Identify which cell holds the provided text, then report its (X, Y) central coordinate. 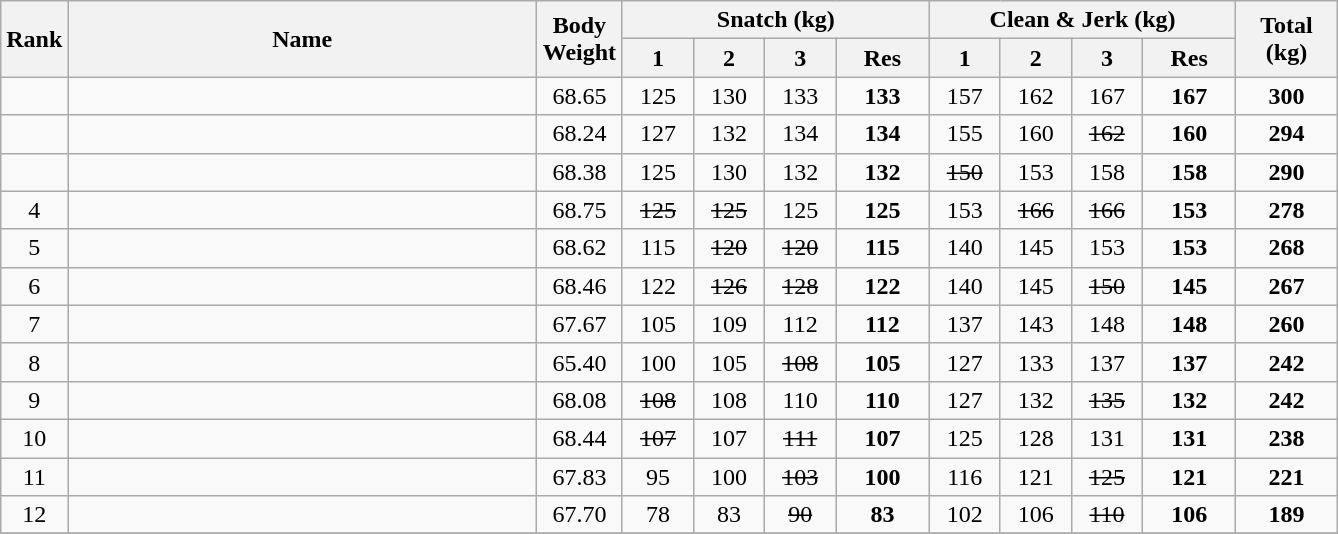
68.62 (579, 248)
267 (1286, 286)
68.44 (579, 438)
143 (1036, 324)
8 (34, 362)
67.83 (579, 477)
238 (1286, 438)
11 (34, 477)
268 (1286, 248)
290 (1286, 172)
Clean & Jerk (kg) (1082, 20)
6 (34, 286)
68.08 (579, 400)
221 (1286, 477)
102 (964, 515)
68.65 (579, 96)
Name (302, 39)
68.38 (579, 172)
155 (964, 134)
Total (kg) (1286, 39)
12 (34, 515)
90 (800, 515)
103 (800, 477)
294 (1286, 134)
Snatch (kg) (776, 20)
300 (1286, 96)
260 (1286, 324)
4 (34, 210)
278 (1286, 210)
5 (34, 248)
78 (658, 515)
67.70 (579, 515)
Rank (34, 39)
68.24 (579, 134)
126 (730, 286)
9 (34, 400)
95 (658, 477)
Body Weight (579, 39)
157 (964, 96)
111 (800, 438)
65.40 (579, 362)
7 (34, 324)
67.67 (579, 324)
68.46 (579, 286)
135 (1106, 400)
189 (1286, 515)
116 (964, 477)
68.75 (579, 210)
109 (730, 324)
10 (34, 438)
